Locate the cell with the specified text and output its (x, y) center coordinate. 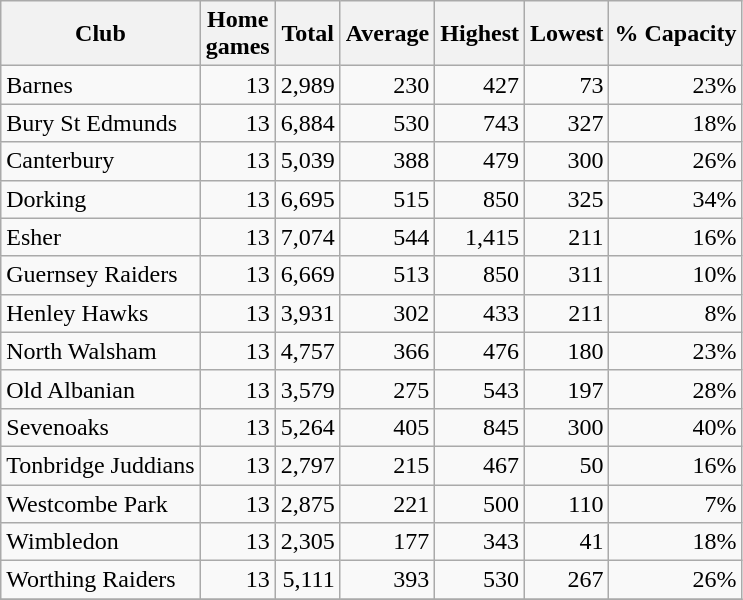
73 (567, 85)
3,931 (308, 313)
393 (388, 580)
388 (388, 161)
343 (480, 542)
Total (308, 34)
327 (567, 123)
221 (388, 503)
275 (388, 389)
427 (480, 85)
180 (567, 351)
41 (567, 542)
479 (480, 161)
Old Albanian (100, 389)
515 (388, 199)
40% (676, 427)
476 (480, 351)
Barnes (100, 85)
110 (567, 503)
Homegames (238, 34)
2,797 (308, 465)
405 (388, 427)
543 (480, 389)
Tonbridge Juddians (100, 465)
Westcombe Park (100, 503)
513 (388, 275)
Canterbury (100, 161)
2,989 (308, 85)
5,111 (308, 580)
% Capacity (676, 34)
311 (567, 275)
325 (567, 199)
8% (676, 313)
215 (388, 465)
177 (388, 542)
Average (388, 34)
2,305 (308, 542)
Esher (100, 237)
10% (676, 275)
5,039 (308, 161)
845 (480, 427)
1,415 (480, 237)
3,579 (308, 389)
4,757 (308, 351)
500 (480, 503)
Sevenoaks (100, 427)
Wimbledon (100, 542)
6,884 (308, 123)
North Walsham (100, 351)
34% (676, 199)
7% (676, 503)
743 (480, 123)
Bury St Edmunds (100, 123)
Highest (480, 34)
Lowest (567, 34)
Dorking (100, 199)
6,669 (308, 275)
230 (388, 85)
Worthing Raiders (100, 580)
Henley Hawks (100, 313)
7,074 (308, 237)
302 (388, 313)
28% (676, 389)
Guernsey Raiders (100, 275)
544 (388, 237)
433 (480, 313)
467 (480, 465)
50 (567, 465)
2,875 (308, 503)
Club (100, 34)
197 (567, 389)
5,264 (308, 427)
366 (388, 351)
6,695 (308, 199)
267 (567, 580)
